Search for the cell housing the specified text and yield its (x, y) center coordinate. 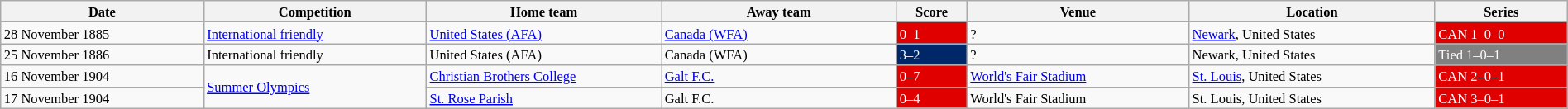
25 November 1886 (103, 54)
Home team (544, 12)
CAN 2–0–1 (1501, 76)
17 November 1904 (103, 97)
Christian Brothers College (544, 76)
Tied 1–0–1 (1501, 54)
0–4 (931, 97)
Date (103, 12)
CAN 1–0–0 (1501, 33)
Location (1312, 12)
28 November 1885 (103, 33)
Score (931, 12)
Summer Olympics (314, 87)
St. Rose Parish (544, 97)
Away team (779, 12)
0–1 (931, 33)
Competition (314, 12)
0–7 (931, 76)
3–2 (931, 54)
16 November 1904 (103, 76)
Venue (1078, 12)
Series (1501, 12)
CAN 3–0–1 (1501, 97)
